Return (x, y) of the center of cell containing provided text 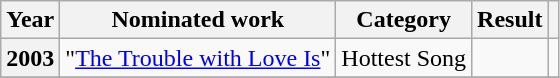
Hottest Song (404, 58)
Result (510, 20)
"The Trouble with Love Is" (198, 58)
Nominated work (198, 20)
Year (30, 20)
Category (404, 20)
2003 (30, 58)
